Capture the cell that displays the provided text and extract its (X, Y) central coordinate. 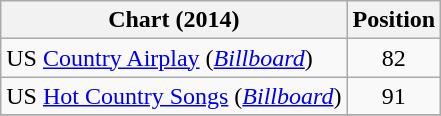
Chart (2014) (174, 20)
US Hot Country Songs (Billboard) (174, 96)
91 (394, 96)
US Country Airplay (Billboard) (174, 58)
82 (394, 58)
Position (394, 20)
